Provide the [X, Y] coordinate of the cell's center where the given text is located.  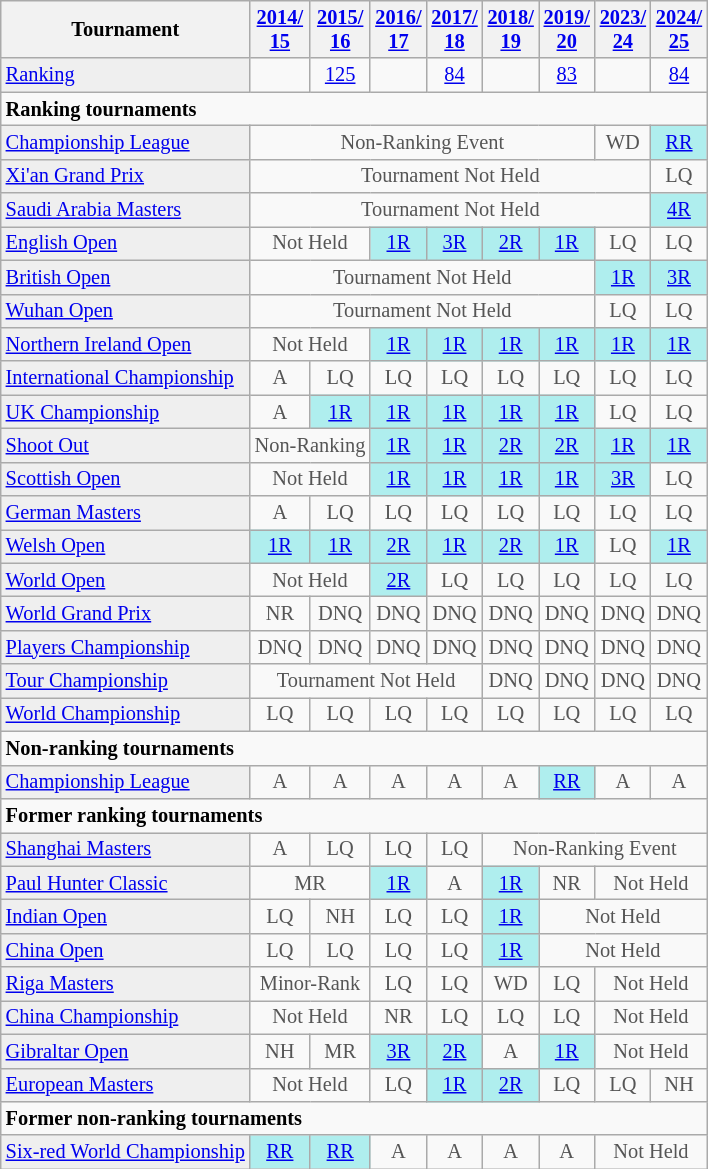
China Championship [126, 1017]
Shoot Out [126, 445]
2017/18 [454, 29]
Former non-ranking tournaments [354, 1118]
Tournament [126, 29]
Ranking [126, 75]
Players Championship [126, 647]
International Championship [126, 378]
2016/17 [398, 29]
2015/16 [340, 29]
4R [679, 210]
2024/25 [679, 29]
2019/20 [567, 29]
German Masters [126, 513]
Xi'an Grand Prix [126, 176]
125 [340, 75]
English Open [126, 243]
Minor-Rank [310, 984]
Wuhan Open [126, 311]
Tour Championship [126, 681]
Shanghai Masters [126, 849]
European Masters [126, 1085]
UK Championship [126, 412]
Six-red World Championship [126, 1152]
World Open [126, 580]
Riga Masters [126, 984]
Scottish Open [126, 479]
China Open [126, 950]
Ranking tournaments [354, 109]
Paul Hunter Classic [126, 883]
83 [567, 75]
World Championship [126, 714]
Gibraltar Open [126, 1051]
2023/24 [623, 29]
Saudi Arabia Masters [126, 210]
Welsh Open [126, 546]
Former ranking tournaments [354, 815]
Indian Open [126, 916]
British Open [126, 277]
2018/19 [511, 29]
Non-ranking tournaments [354, 748]
Non-Ranking [310, 445]
World Grand Prix [126, 613]
2014/15 [280, 29]
Northern Ireland Open [126, 344]
